Find where the given text appears and provide that cell's center as (X, Y) coordinate. 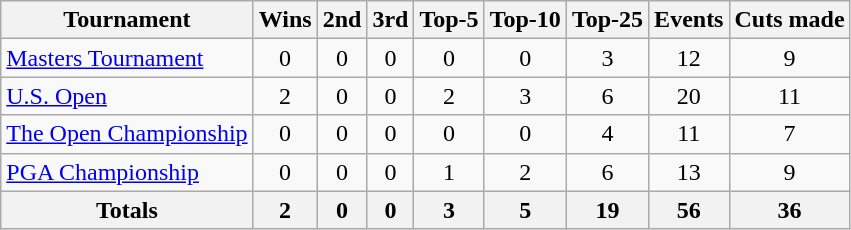
7 (790, 134)
4 (607, 134)
Top-10 (525, 20)
12 (689, 58)
20 (689, 96)
Top-25 (607, 20)
1 (449, 172)
The Open Championship (127, 134)
Wins (285, 20)
Totals (127, 210)
2nd (342, 20)
Masters Tournament (127, 58)
PGA Championship (127, 172)
36 (790, 210)
5 (525, 210)
13 (689, 172)
3rd (390, 20)
Events (689, 20)
56 (689, 210)
19 (607, 210)
Top-5 (449, 20)
U.S. Open (127, 96)
Tournament (127, 20)
Cuts made (790, 20)
